For the text-containing cell, return its midpoint in [x, y] coordinate format. 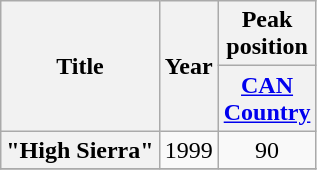
Title [80, 66]
90 [267, 150]
Year [188, 66]
1999 [188, 150]
CANCountry [267, 98]
"High Sierra" [80, 150]
Peakposition [267, 34]
